Locate the cell with the specified text and output its [x, y] center coordinate. 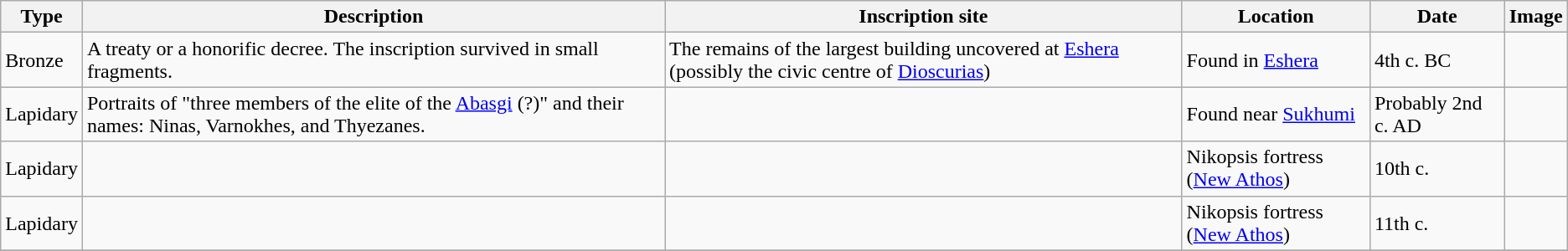
Found near Sukhumi [1276, 114]
Location [1276, 17]
4th c. BC [1437, 60]
Bronze [42, 60]
Description [374, 17]
The remains of the largest building uncovered at Eshera (possibly the civic centre of Dioscurias) [924, 60]
Probably 2nd c. AD [1437, 114]
Found in Eshera [1276, 60]
Portraits of "three members of the elite of the Abasgi (?)" and their names: Ninas, Varnokhes, and Thyezanes. [374, 114]
11th c. [1437, 223]
A treaty or a honorific decree. The inscription survived in small fragments. [374, 60]
10th c. [1437, 169]
Inscription site [924, 17]
Date [1437, 17]
Image [1536, 17]
Type [42, 17]
